Identify which cell holds the provided text, then report its [X, Y] central coordinate. 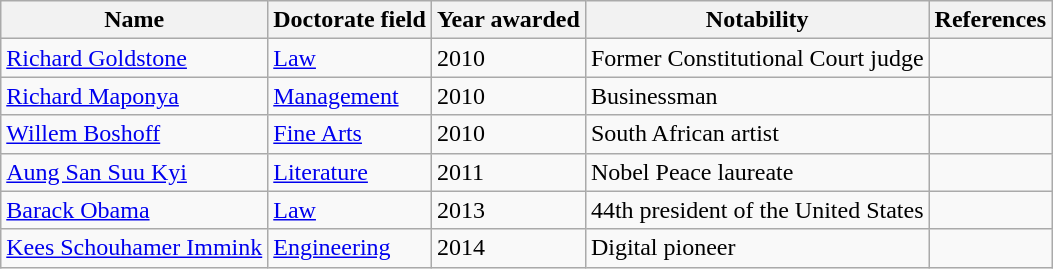
Willem Boshoff [134, 134]
Barack Obama [134, 210]
Aung San Suu Kyi [134, 172]
2014 [508, 248]
Fine Arts [350, 134]
44th president of the United States [757, 210]
Name [134, 20]
Former Constitutional Court judge [757, 58]
Engineering [350, 248]
Kees Schouhamer Immink [134, 248]
Literature [350, 172]
Management [350, 96]
Businessman [757, 96]
Digital pioneer [757, 248]
Richard Maponya [134, 96]
Notability [757, 20]
South African artist [757, 134]
2011 [508, 172]
Nobel Peace laureate [757, 172]
References [990, 20]
Year awarded [508, 20]
Richard Goldstone [134, 58]
2013 [508, 210]
Doctorate field [350, 20]
